Scan for the cell matching the given text and deliver its (x, y) coordinate at center. 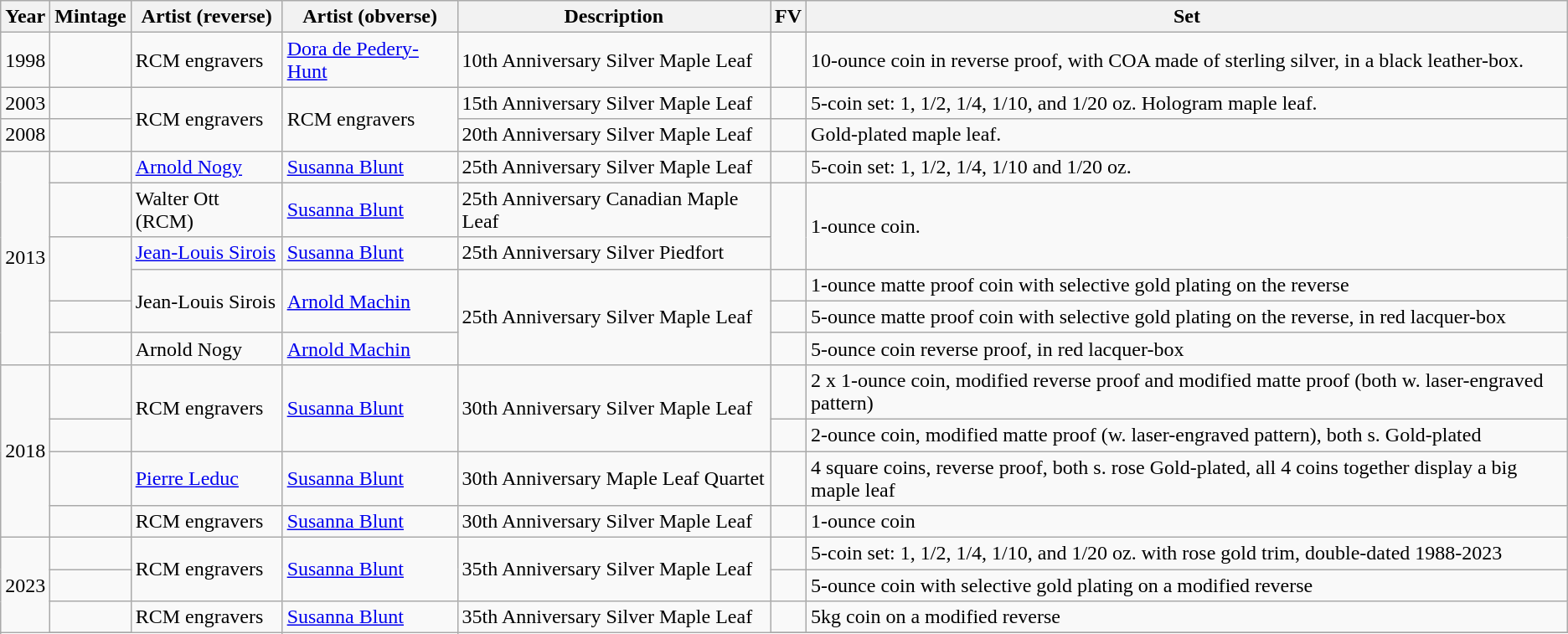
4 square coins, reverse proof, both s. rose Gold-plated, all 4 coins together display a big maple leaf (1188, 477)
5-ounce matte proof coin with selective gold plating on the reverse, in red lacquer-box (1188, 317)
2013 (25, 258)
5-ounce coin with selective gold plating on a modified reverse (1188, 585)
30th Anniversary Maple Leaf Quartet (613, 477)
1-ounce coin (1188, 522)
Pierre Leduc (206, 477)
Artist (reverse) (206, 17)
5-ounce coin reverse proof, in red lacquer-box (1188, 348)
2008 (25, 135)
1-ounce coin. (1188, 226)
20th Anniversary Silver Maple Leaf (613, 135)
2003 (25, 103)
2 x 1-ounce coin, modified reverse proof and modified matte proof (both w. laser-engraved pattern) (1188, 392)
5-coin set: 1, 1/2, 1/4, 1/10, and 1/20 oz. with rose gold trim, double-dated 1988-2023 (1188, 554)
25th Anniversary Canadian Maple Leaf (613, 209)
10th Anniversary Silver Maple Leaf (613, 60)
Description (613, 17)
25th Anniversary Silver Piedfort (613, 253)
1998 (25, 60)
Set (1188, 17)
Walter Ott (RCM) (206, 209)
Dora de Pedery-Hunt (370, 60)
FV (789, 17)
5-coin set: 1, 1/2, 1/4, 1/10 and 1/20 oz. (1188, 167)
Year (25, 17)
Mintage (90, 17)
5kg coin on a modified reverse (1188, 617)
15th Anniversary Silver Maple Leaf (613, 103)
2023 (25, 585)
5-coin set: 1, 1/2, 1/4, 1/10, and 1/20 oz. Hologram maple leaf. (1188, 103)
2-ounce coin, modified matte proof (w. laser-engraved pattern), both s. Gold-plated (1188, 435)
Artist (obverse) (370, 17)
1-ounce matte proof coin with selective gold plating on the reverse (1188, 285)
2018 (25, 451)
Gold-plated maple leaf. (1188, 135)
10-ounce coin in reverse proof, with COA made of sterling silver, in a black leather-box. (1188, 60)
